Detect which cell encompasses the target text, then output its [x, y] center coordinate. 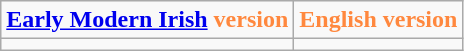
English version [378, 20]
Early Modern Irish version [148, 20]
